Locate the cell with the specified text and output its (x, y) center coordinate. 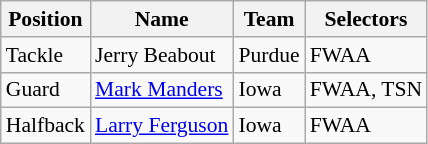
Position (46, 19)
Halfback (46, 126)
Mark Manders (162, 90)
Team (268, 19)
Selectors (366, 19)
FWAA, TSN (366, 90)
Larry Ferguson (162, 126)
Jerry Beabout (162, 55)
Tackle (46, 55)
Name (162, 19)
Purdue (268, 55)
Guard (46, 90)
